Search for the cell housing the specified text and yield its (X, Y) center coordinate. 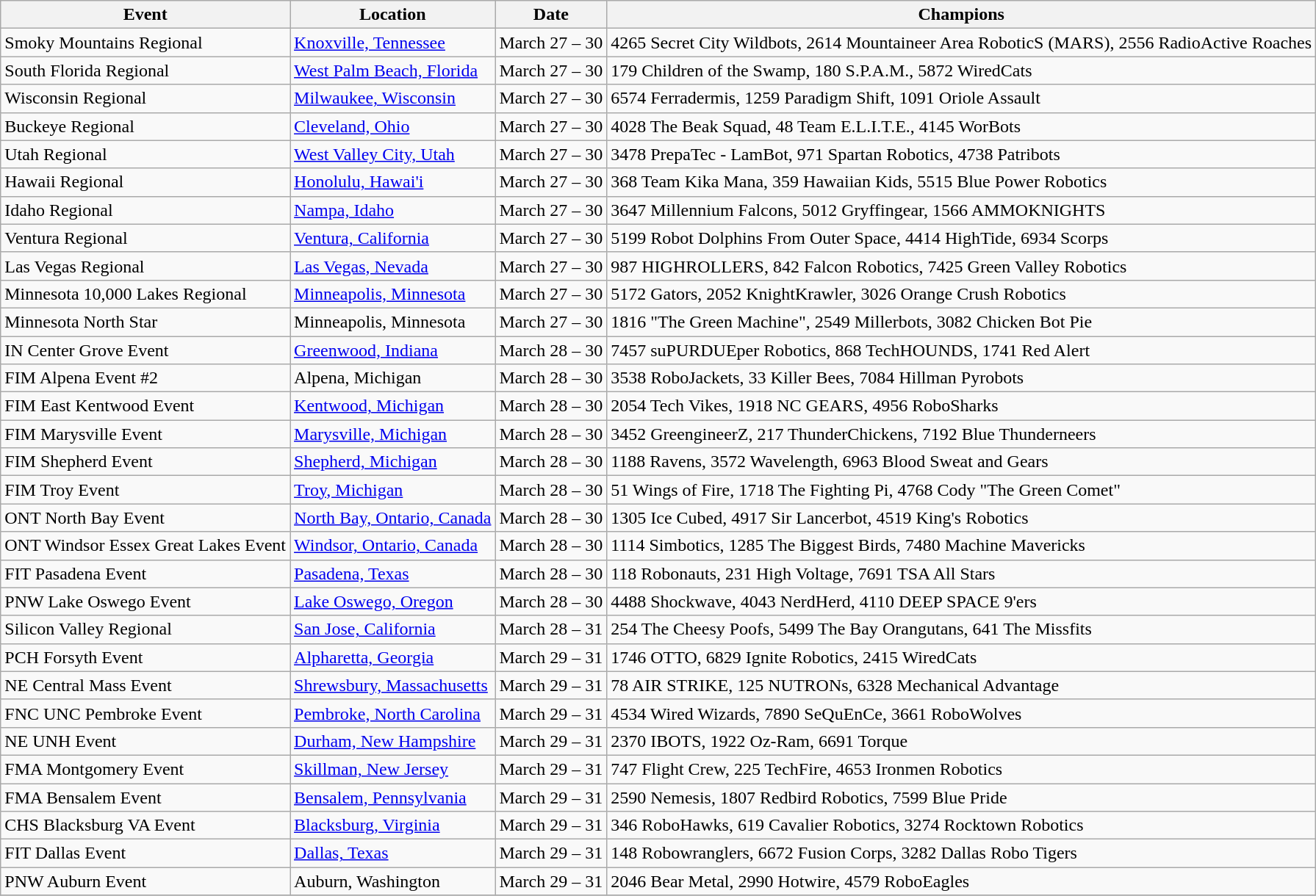
346 RoboHawks, 619 Cavalier Robotics, 3274 Rocktown Robotics (961, 825)
North Bay, Ontario, Canada (392, 518)
Cleveland, Ohio (392, 126)
1305 Ice Cubed, 4917 Sir Lancerbot, 4519 King's Robotics (961, 518)
78 AIR STRIKE, 125 NUTRONs, 6328 Mechanical Advantage (961, 685)
Blacksburg, Virginia (392, 825)
Dallas, Texas (392, 853)
Alpena, Michigan (392, 378)
Las Vegas Regional (145, 266)
West Palm Beach, Florida (392, 71)
PNW Auburn Event (145, 881)
3647 Millennium Falcons, 5012 Gryffingear, 1566 AMMOKNIGHTS (961, 210)
FMA Montgomery Event (145, 769)
1746 OTTO, 6829 Ignite Robotics, 2415 WiredCats (961, 657)
San Jose, California (392, 629)
3478 PrepaTec - LamBot, 971 Spartan Robotics, 4738 Patribots (961, 154)
Idaho Regional (145, 210)
Skillman, New Jersey (392, 769)
Bensalem, Pennsylvania (392, 797)
FIM Marysville Event (145, 434)
Marysville, Michigan (392, 434)
Buckeye Regional (145, 126)
Date (551, 15)
Ventura, California (392, 238)
Wisconsin Regional (145, 98)
ONT Windsor Essex Great Lakes Event (145, 546)
4265 Secret City Wildbots, 2614 Mountaineer Area RoboticS (MARS), 2556 RadioActive Roaches (961, 43)
51 Wings of Fire, 1718 The Fighting Pi, 4768 Cody "The Green Comet" (961, 490)
Honolulu, Hawai'i (392, 182)
PCH Forsyth Event (145, 657)
Minnesota North Star (145, 322)
NE UNH Event (145, 741)
FMA Bensalem Event (145, 797)
Event (145, 15)
2054 Tech Vikes, 1918 NC GEARS, 4956 RoboSharks (961, 406)
6574 Ferradermis, 1259 Paradigm Shift, 1091 Oriole Assault (961, 98)
Shepherd, Michigan (392, 462)
Smoky Mountains Regional (145, 43)
5199 Robot Dolphins From Outer Space, 4414 HighTide, 6934 Scorps (961, 238)
7457 suPURDUEper Robotics, 868 TechHOUNDS, 1741 Red Alert (961, 350)
368 Team Kika Mana, 359 Hawaiian Kids, 5515 Blue Power Robotics (961, 182)
IN Center Grove Event (145, 350)
FIM East Kentwood Event (145, 406)
March 28 – 31 (551, 629)
3538 RoboJackets, 33 Killer Bees, 7084 Hillman Pyrobots (961, 378)
747 Flight Crew, 225 TechFire, 4653 Ironmen Robotics (961, 769)
1816 "The Green Machine", 2549 Millerbots, 3082 Chicken Bot Pie (961, 322)
2046 Bear Metal, 2990 Hotwire, 4579 RoboEagles (961, 881)
4488 Shockwave, 4043 NerdHerd, 4110 DEEP SPACE 9'ers (961, 601)
2590 Nemesis, 1807 Redbird Robotics, 7599 Blue Pride (961, 797)
Milwaukee, Wisconsin (392, 98)
254 The Cheesy Poofs, 5499 The Bay Orangutans, 641 The Missfits (961, 629)
Champions (961, 15)
FIT Dallas Event (145, 853)
Nampa, Idaho (392, 210)
Windsor, Ontario, Canada (392, 546)
Alpharetta, Georgia (392, 657)
Hawaii Regional (145, 182)
1114 Simbotics, 1285 The Biggest Birds, 7480 Machine Mavericks (961, 546)
5172 Gators, 2052 KnightKrawler, 3026 Orange Crush Robotics (961, 294)
Ventura Regional (145, 238)
3452 GreengineerZ, 217 ThunderChickens, 7192 Blue Thunderneers (961, 434)
CHS Blacksburg VA Event (145, 825)
Troy, Michigan (392, 490)
4028 The Beak Squad, 48 Team E.L.I.T.E., 4145 WorBots (961, 126)
987 HIGHROLLERS, 842 Falcon Robotics, 7425 Green Valley Robotics (961, 266)
FNC UNC Pembroke Event (145, 713)
Kentwood, Michigan (392, 406)
Silicon Valley Regional (145, 629)
1188 Ravens, 3572 Wavelength, 6963 Blood Sweat and Gears (961, 462)
4534 Wired Wizards, 7890 SeQuEnCe, 3661 RoboWolves (961, 713)
118 Robonauts, 231 High Voltage, 7691 TSA All Stars (961, 574)
ONT North Bay Event (145, 518)
2370 IBOTS, 1922 Oz-Ram, 6691 Torque (961, 741)
Auburn, Washington (392, 881)
Greenwood, Indiana (392, 350)
Pembroke, North Carolina (392, 713)
Las Vegas, Nevada (392, 266)
179 Children of the Swamp, 180 S.P.A.M., 5872 WiredCats (961, 71)
148 Robowranglers, 6672 Fusion Corps, 3282 Dallas Robo Tigers (961, 853)
PNW Lake Oswego Event (145, 601)
FIM Troy Event (145, 490)
Durham, New Hampshire (392, 741)
Knoxville, Tennessee (392, 43)
South Florida Regional (145, 71)
FIM Alpena Event #2 (145, 378)
Minnesota 10,000 Lakes Regional (145, 294)
Location (392, 15)
West Valley City, Utah (392, 154)
Pasadena, Texas (392, 574)
NE Central Mass Event (145, 685)
FIM Shepherd Event (145, 462)
FIT Pasadena Event (145, 574)
Lake Oswego, Oregon (392, 601)
Utah Regional (145, 154)
Shrewsbury, Massachusetts (392, 685)
